Scan for the cell matching the given text and deliver its (X, Y) coordinate at center. 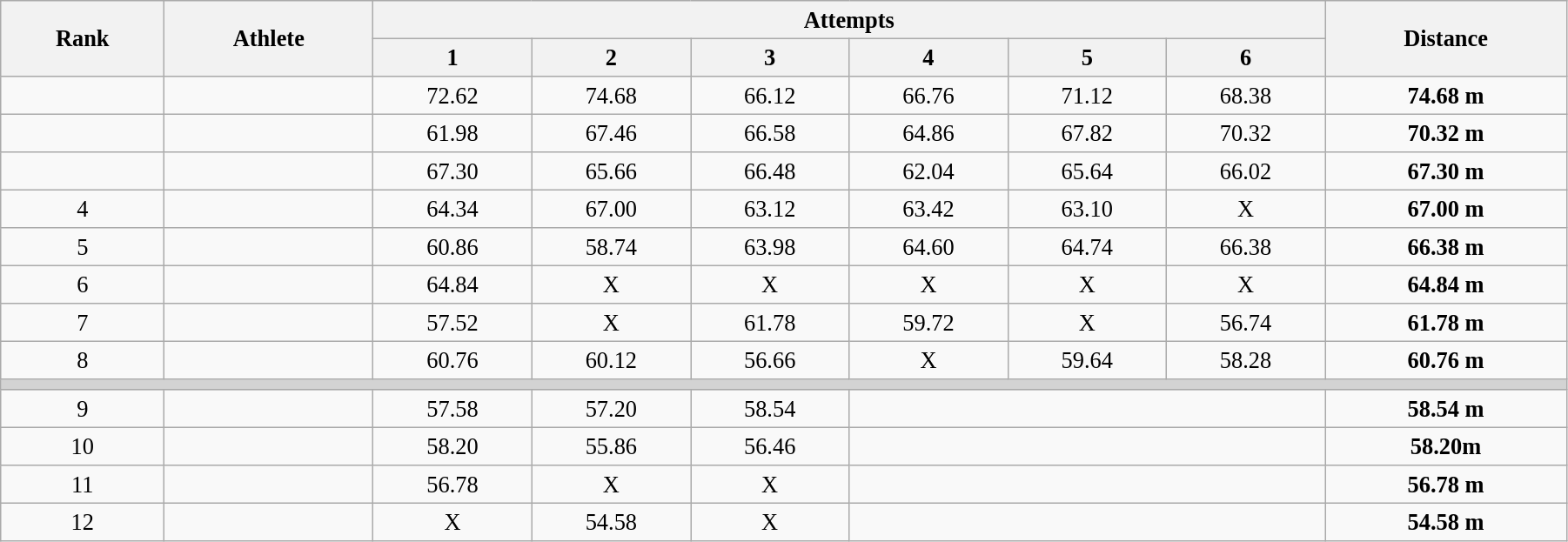
62.04 (928, 171)
60.86 (452, 247)
67.46 (611, 133)
64.86 (928, 133)
70.32 (1245, 133)
56.78 m (1446, 485)
64.84 (452, 284)
Athlete (269, 38)
67.00 (611, 209)
67.82 (1087, 133)
56.46 (770, 446)
3 (770, 57)
70.32 m (1446, 133)
65.66 (611, 171)
58.20m (1446, 446)
58.54 (770, 409)
67.30 (452, 171)
59.64 (1087, 360)
71.12 (1087, 95)
12 (83, 522)
66.38 m (1446, 247)
59.72 (928, 323)
63.12 (770, 209)
58.74 (611, 247)
54.58 m (1446, 522)
68.38 (1245, 95)
57.20 (611, 409)
63.42 (928, 209)
65.64 (1087, 171)
74.68 m (1446, 95)
64.34 (452, 209)
66.76 (928, 95)
74.68 (611, 95)
11 (83, 485)
7 (83, 323)
Attempts (849, 19)
66.48 (770, 171)
61.98 (452, 133)
56.66 (770, 360)
61.78 (770, 323)
66.02 (1245, 171)
60.12 (611, 360)
66.12 (770, 95)
8 (83, 360)
2 (611, 57)
58.20 (452, 446)
67.30 m (1446, 171)
56.78 (452, 485)
10 (83, 446)
1 (452, 57)
57.58 (452, 409)
64.60 (928, 247)
72.62 (452, 95)
57.52 (452, 323)
58.28 (1245, 360)
58.54 m (1446, 409)
61.78 m (1446, 323)
67.00 m (1446, 209)
Distance (1446, 38)
66.58 (770, 133)
54.58 (611, 522)
66.38 (1245, 247)
64.74 (1087, 247)
64.84 m (1446, 284)
56.74 (1245, 323)
55.86 (611, 446)
63.10 (1087, 209)
Rank (83, 38)
9 (83, 409)
60.76 m (1446, 360)
63.98 (770, 247)
60.76 (452, 360)
